Detect which cell encompasses the target text, then output its [x, y] center coordinate. 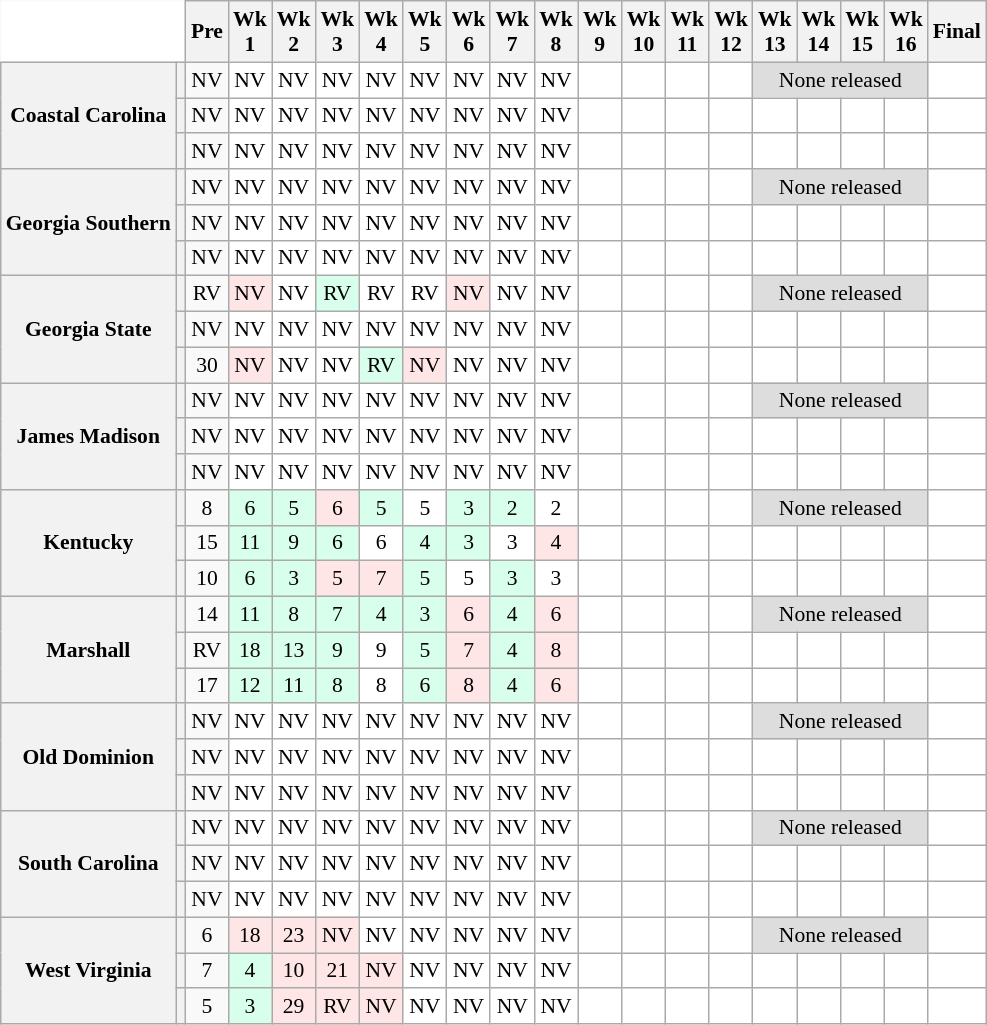
Wk15 [862, 32]
Wk11 [687, 32]
Wk12 [731, 32]
Wk8 [556, 32]
Wk10 [644, 32]
West Virginia [88, 970]
29 [294, 1007]
Final [957, 32]
13 [294, 650]
30 [207, 365]
James Madison [88, 436]
Georgia Southern [88, 222]
Wk9 [600, 32]
Wk3 [337, 32]
Wk14 [819, 32]
12 [250, 686]
South Carolina [88, 864]
Kentucky [88, 544]
Pre [207, 32]
Wk4 [381, 32]
Wk2 [294, 32]
Wk6 [469, 32]
Georgia State [88, 330]
Wk 1 [250, 32]
Old Dominion [88, 758]
Wk13 [775, 32]
Wk7 [512, 32]
23 [294, 935]
17 [207, 686]
14 [207, 615]
Wk5 [425, 32]
Coastal Carolina [88, 116]
Wk16 [906, 32]
Marshall [88, 650]
15 [207, 543]
21 [337, 971]
